Determine the [x, y] coordinate at the center of the cell enclosing the given text.  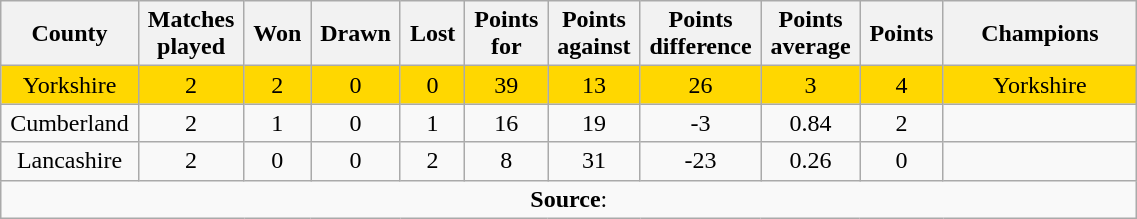
39 [506, 85]
3 [810, 85]
Cumberland [70, 123]
Won [278, 34]
8 [506, 161]
-3 [700, 123]
Champions [1040, 34]
13 [594, 85]
4 [902, 85]
Source: [569, 199]
0.26 [810, 161]
Points for [506, 34]
31 [594, 161]
16 [506, 123]
0.84 [810, 123]
19 [594, 123]
Points average [810, 34]
Points difference [700, 34]
Drawn [356, 34]
Points against [594, 34]
Lancashire [70, 161]
Points [902, 34]
County [70, 34]
-23 [700, 161]
Lost [432, 34]
Matches played [191, 34]
26 [700, 85]
